Find where the given text appears and provide that cell's center as [x, y] coordinate. 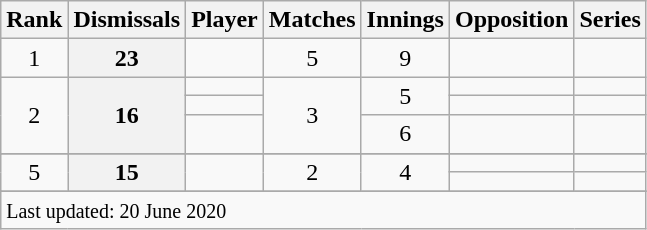
15 [127, 172]
Rank [34, 20]
4 [405, 172]
23 [127, 58]
Opposition [511, 20]
Series [610, 20]
Innings [405, 20]
Last updated: 20 June 2020 [324, 210]
9 [405, 58]
6 [405, 134]
1 [34, 58]
3 [312, 115]
16 [127, 115]
Dismissals [127, 20]
Matches [312, 20]
Player [225, 20]
